Scan for the cell matching the given text and deliver its [X, Y] coordinate at center. 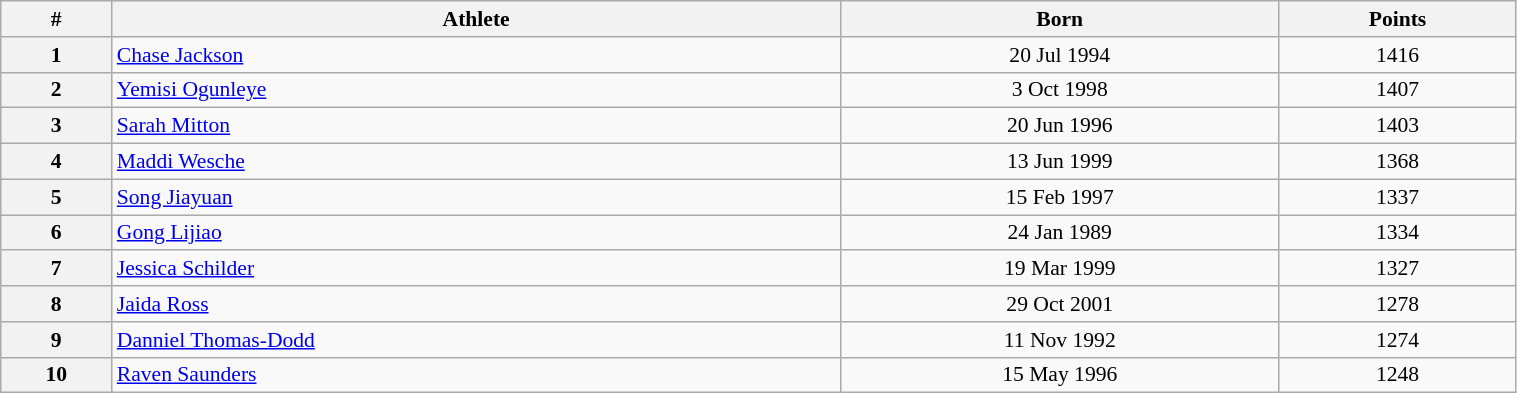
9 [56, 340]
10 [56, 375]
1274 [1398, 340]
Gong Lijiao [476, 233]
7 [56, 269]
8 [56, 304]
20 Jul 1994 [1059, 55]
6 [56, 233]
1334 [1398, 233]
Yemisi Ogunleye [476, 90]
24 Jan 1989 [1059, 233]
Athlete [476, 19]
Sarah Mitton [476, 126]
1 [56, 55]
3 [56, 126]
1278 [1398, 304]
1416 [1398, 55]
Danniel Thomas-Dodd [476, 340]
5 [56, 197]
3 Oct 1998 [1059, 90]
Born [1059, 19]
19 Mar 1999 [1059, 269]
4 [56, 162]
Jaida Ross [476, 304]
11 Nov 1992 [1059, 340]
29 Oct 2001 [1059, 304]
15 Feb 1997 [1059, 197]
2 [56, 90]
Jessica Schilder [476, 269]
20 Jun 1996 [1059, 126]
Song Jiayuan [476, 197]
Maddi Wesche [476, 162]
1407 [1398, 90]
1368 [1398, 162]
# [56, 19]
1327 [1398, 269]
1248 [1398, 375]
Points [1398, 19]
Chase Jackson [476, 55]
15 May 1996 [1059, 375]
13 Jun 1999 [1059, 162]
1337 [1398, 197]
1403 [1398, 126]
Raven Saunders [476, 375]
